Capture the cell that displays the provided text and extract its (X, Y) central coordinate. 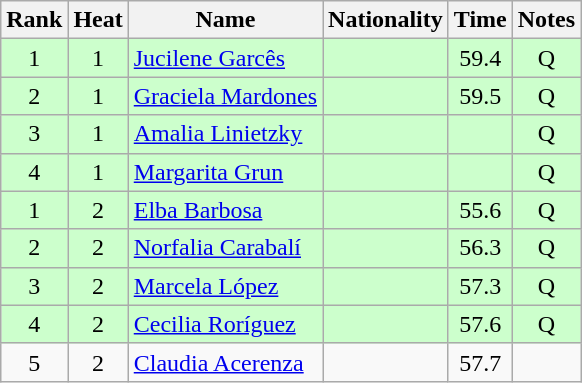
Rank (34, 20)
Cecilia Roríguez (225, 324)
Norfalia Carabalí (225, 248)
Graciela Mardones (225, 96)
Heat (98, 20)
Claudia Acerenza (225, 362)
59.5 (480, 96)
56.3 (480, 248)
Nationality (386, 20)
Name (225, 20)
57.6 (480, 324)
Elba Barbosa (225, 210)
59.4 (480, 58)
Notes (546, 20)
57.7 (480, 362)
Marcela López (225, 286)
Margarita Grun (225, 172)
Amalia Linietzky (225, 134)
5 (34, 362)
55.6 (480, 210)
57.3 (480, 286)
Jucilene Garcês (225, 58)
Time (480, 20)
